Extract the [X, Y] coordinate from the center of the cell holding the provided text.  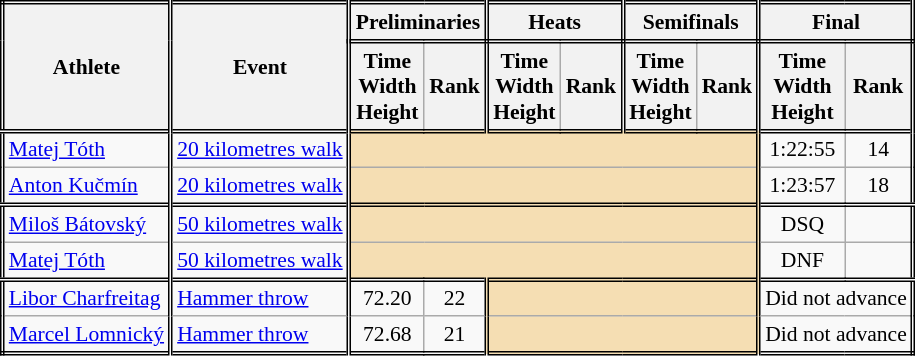
DSQ [802, 224]
14 [880, 150]
DNF [802, 260]
21 [456, 336]
Marcel Lomnický [86, 336]
1:22:55 [802, 150]
Athlete [86, 67]
Libor Charfreitag [86, 298]
Event [260, 67]
18 [880, 186]
Preliminaries [418, 22]
22 [456, 298]
Anton Kučmín [86, 186]
Semifinals [691, 22]
Heats [555, 22]
72.20 [386, 298]
72.68 [386, 336]
Final [836, 22]
1:23:57 [802, 186]
Miloš Bátovský [86, 224]
